Locate the cell with the specified text and output its (x, y) center coordinate. 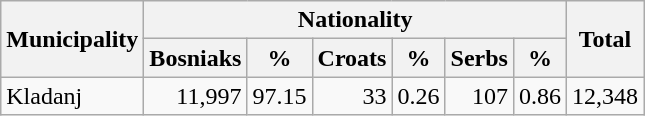
Serbs (479, 58)
11,997 (196, 96)
Bosniaks (196, 58)
0.86 (540, 96)
Nationality (356, 20)
107 (479, 96)
33 (352, 96)
0.26 (418, 96)
97.15 (280, 96)
Croats (352, 58)
Municipality (72, 39)
Total (606, 39)
Kladanj (72, 96)
12,348 (606, 96)
